Search for the cell housing the specified text and yield its (X, Y) center coordinate. 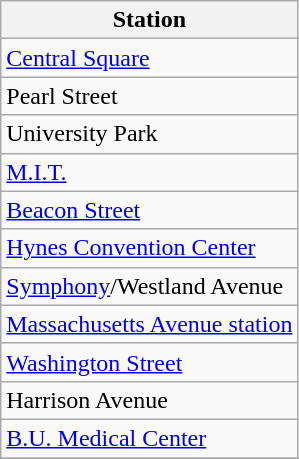
Harrison Avenue (150, 400)
Washington Street (150, 362)
Central Square (150, 58)
Station (150, 20)
Pearl Street (150, 96)
Hynes Convention Center (150, 248)
M.I.T. (150, 172)
University Park (150, 134)
Symphony/Westland Avenue (150, 286)
Beacon Street (150, 210)
Massachusetts Avenue station (150, 324)
B.U. Medical Center (150, 438)
